Determine the (x, y) coordinate at the center of the cell enclosing the given text.  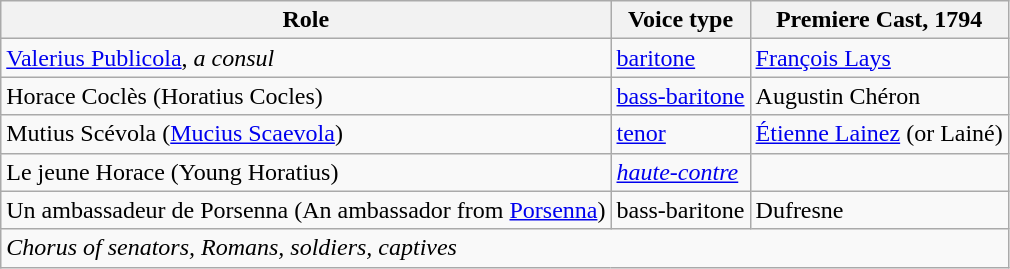
Le jeune Horace (Young Horatius) (306, 172)
François Lays (879, 58)
Dufresne (879, 210)
Mutius Scévola (Mucius Scaevola) (306, 134)
Augustin Chéron (879, 96)
Chorus of senators, Romans, soldiers, captives (505, 248)
Role (306, 20)
Un ambassadeur de Porsenna (An ambassador from Porsenna) (306, 210)
baritone (680, 58)
Premiere Cast, 1794 (879, 20)
Étienne Lainez (or Lainé) (879, 134)
haute-contre (680, 172)
Valerius Publicola, a consul (306, 58)
Voice type (680, 20)
Horace Coclès (Horatius Cocles) (306, 96)
tenor (680, 134)
